Return the [x, y] coordinate for the center point of the cell that contains the specified text.  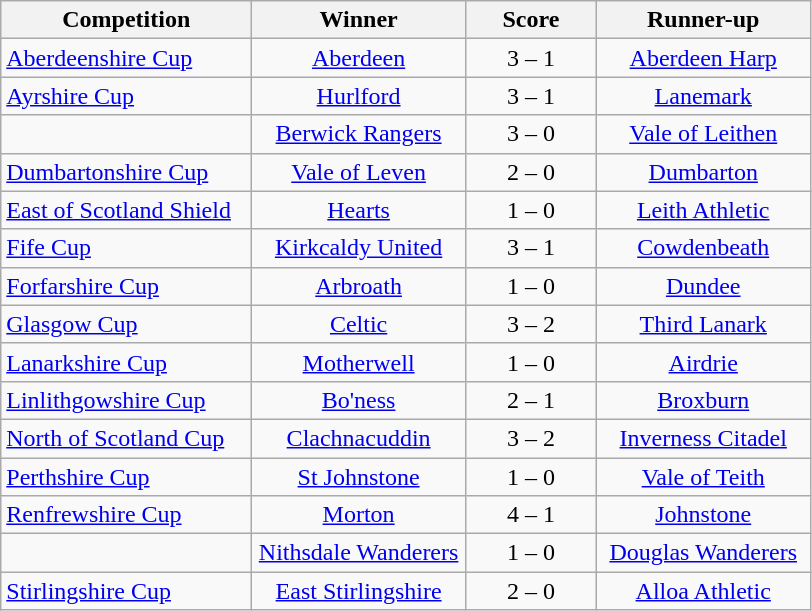
Score [530, 20]
Dumbarton [703, 172]
3 – 0 [530, 134]
Aberdeen [359, 58]
East Stirlingshire [359, 591]
Hurlford [359, 96]
Competition [126, 20]
Clachnacuddin [359, 438]
Aberdeenshire Cup [126, 58]
Broxburn [703, 400]
Vale of Leithen [703, 134]
Perthshire Cup [126, 477]
Johnstone [703, 515]
Third Lanark [703, 324]
Fife Cup [126, 248]
Celtic [359, 324]
Glasgow Cup [126, 324]
Morton [359, 515]
Alloa Athletic [703, 591]
Douglas Wanderers [703, 553]
Berwick Rangers [359, 134]
St Johnstone [359, 477]
Lanemark [703, 96]
Winner [359, 20]
Stirlingshire Cup [126, 591]
Hearts [359, 210]
North of Scotland Cup [126, 438]
Bo'ness [359, 400]
Renfrewshire Cup [126, 515]
Linlithgowshire Cup [126, 400]
Forfarshire Cup [126, 286]
Lanarkshire Cup [126, 362]
Arbroath [359, 286]
Cowdenbeath [703, 248]
Airdrie [703, 362]
Aberdeen Harp [703, 58]
Vale of Leven [359, 172]
Kirkcaldy United [359, 248]
Dundee [703, 286]
Nithsdale Wanderers [359, 553]
Motherwell [359, 362]
Ayrshire Cup [126, 96]
Leith Athletic [703, 210]
Vale of Teith [703, 477]
2 – 1 [530, 400]
4 – 1 [530, 515]
Dumbartonshire Cup [126, 172]
East of Scotland Shield [126, 210]
Inverness Citadel [703, 438]
Runner-up [703, 20]
